Return the [x, y] coordinate for the center point of the cell that contains the specified text.  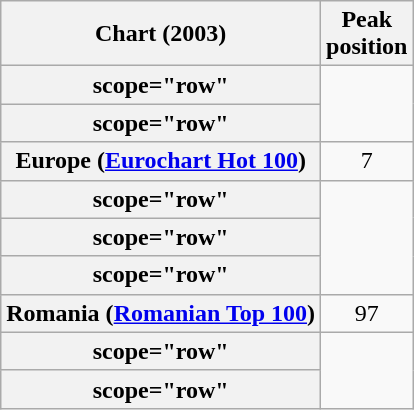
7 [367, 161]
97 [367, 313]
Chart (2003) [161, 34]
Europe (Eurochart Hot 100) [161, 161]
Peakposition [367, 34]
Romania (Romanian Top 100) [161, 313]
